Pinpoint the cell where the given text exists, returning its [X, Y] midpoint coordinate. 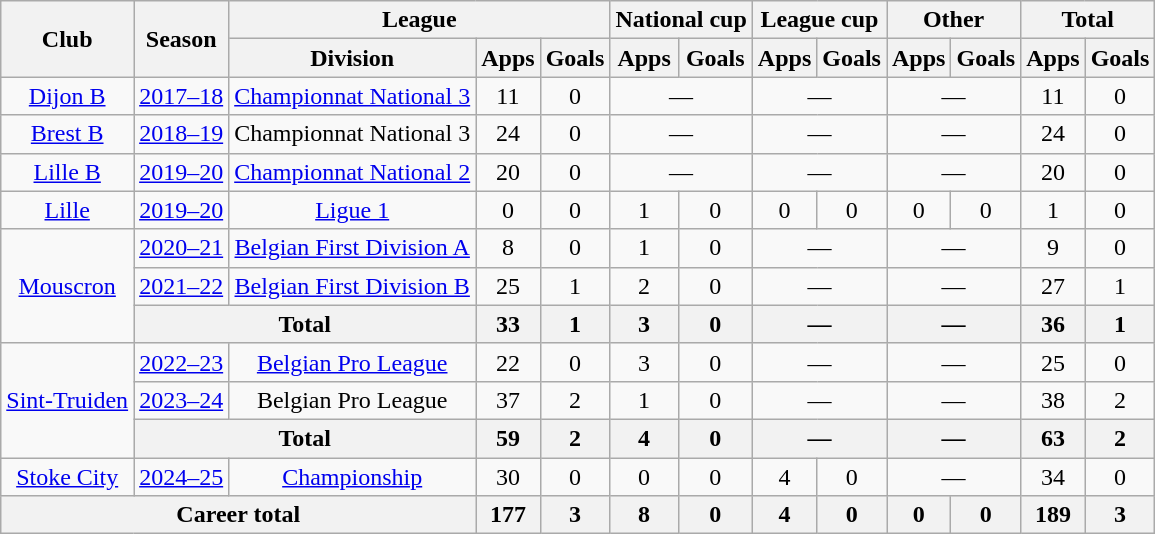
30 [508, 477]
2018–19 [182, 134]
Stoke City [68, 477]
Division [352, 58]
Belgian First Division B [352, 286]
189 [1053, 515]
27 [1053, 286]
Sint-Truiden [68, 400]
2021–22 [182, 286]
Season [182, 39]
Lille B [68, 172]
Ligue 1 [352, 210]
59 [508, 438]
36 [1053, 324]
2017–18 [182, 96]
National cup [681, 20]
Championnat National 2 [352, 172]
Brest B [68, 134]
34 [1053, 477]
Career total [238, 515]
Belgian First Division A [352, 248]
9 [1053, 248]
37 [508, 400]
177 [508, 515]
Club [68, 39]
Mouscron [68, 286]
Other [953, 20]
Championship [352, 477]
League cup [819, 20]
2022–23 [182, 362]
Lille [68, 210]
33 [508, 324]
2024–25 [182, 477]
2023–24 [182, 400]
63 [1053, 438]
22 [508, 362]
38 [1053, 400]
Dijon B [68, 96]
League [420, 20]
2020–21 [182, 248]
